From the cell containing the given text, extract its center point as [x, y] coordinate. 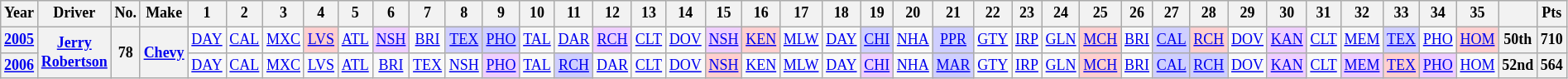
50th [1518, 40]
3 [284, 13]
17 [801, 13]
19 [877, 13]
30 [1287, 13]
78 [126, 52]
15 [723, 13]
1 [207, 13]
23 [1028, 13]
Chevy [164, 52]
2 [245, 13]
Pts [1552, 13]
26 [1137, 13]
33 [1402, 13]
4 [321, 13]
20 [913, 13]
2006 [20, 65]
2005 [20, 40]
27 [1172, 13]
22 [993, 13]
9 [501, 13]
6 [391, 13]
Driver [74, 13]
28 [1209, 13]
5 [355, 13]
32 [1362, 13]
25 [1100, 13]
564 [1552, 65]
Jerry Robertson [74, 52]
16 [761, 13]
14 [685, 13]
18 [842, 13]
Year [20, 13]
29 [1248, 13]
13 [649, 13]
No. [126, 13]
34 [1438, 13]
31 [1324, 13]
35 [1478, 13]
MAR [953, 65]
21 [953, 13]
12 [612, 13]
Make [164, 13]
24 [1061, 13]
710 [1552, 40]
PPR [953, 40]
8 [463, 13]
10 [537, 13]
7 [428, 13]
11 [574, 13]
52nd [1518, 65]
